Find where the given text appears and provide that cell's center as (x, y) coordinate. 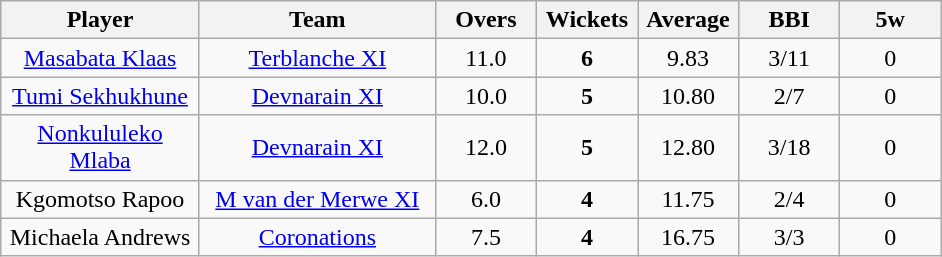
3/18 (790, 148)
M van der Merwe XI (317, 199)
Tumi Sekhukhune (100, 96)
Player (100, 20)
11.75 (688, 199)
2/4 (790, 199)
Michaela Andrews (100, 237)
Average (688, 20)
Team (317, 20)
Coronations (317, 237)
11.0 (486, 58)
5w (890, 20)
16.75 (688, 237)
6.0 (486, 199)
3/3 (790, 237)
6 (586, 58)
10.80 (688, 96)
9.83 (688, 58)
Wickets (586, 20)
BBI (790, 20)
Overs (486, 20)
Kgomotso Rapoo (100, 199)
3/11 (790, 58)
12.0 (486, 148)
10.0 (486, 96)
12.80 (688, 148)
Masabata Klaas (100, 58)
Terblanche XI (317, 58)
2/7 (790, 96)
Nonkululeko Mlaba (100, 148)
7.5 (486, 237)
